Extract the (x, y) coordinate from the center of the cell holding the provided text.  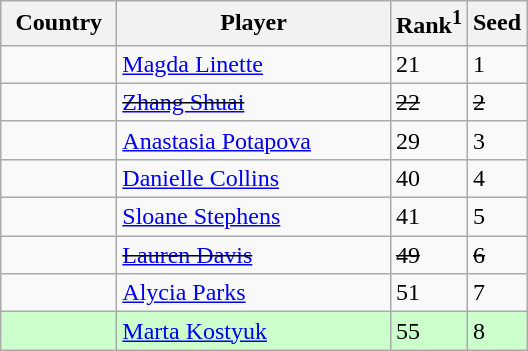
51 (428, 293)
4 (496, 178)
Lauren Davis (254, 255)
Zhang Shuai (254, 102)
Sloane Stephens (254, 217)
6 (496, 255)
29 (428, 140)
Country (59, 24)
55 (428, 331)
Marta Kostyuk (254, 331)
7 (496, 293)
Rank1 (428, 24)
Alycia Parks (254, 293)
22 (428, 102)
Player (254, 24)
Anastasia Potapova (254, 140)
49 (428, 255)
21 (428, 64)
40 (428, 178)
3 (496, 140)
1 (496, 64)
Magda Linette (254, 64)
41 (428, 217)
8 (496, 331)
5 (496, 217)
Seed (496, 24)
2 (496, 102)
Danielle Collins (254, 178)
